Output the [X, Y] coordinate of the center of the cell containing the given text.  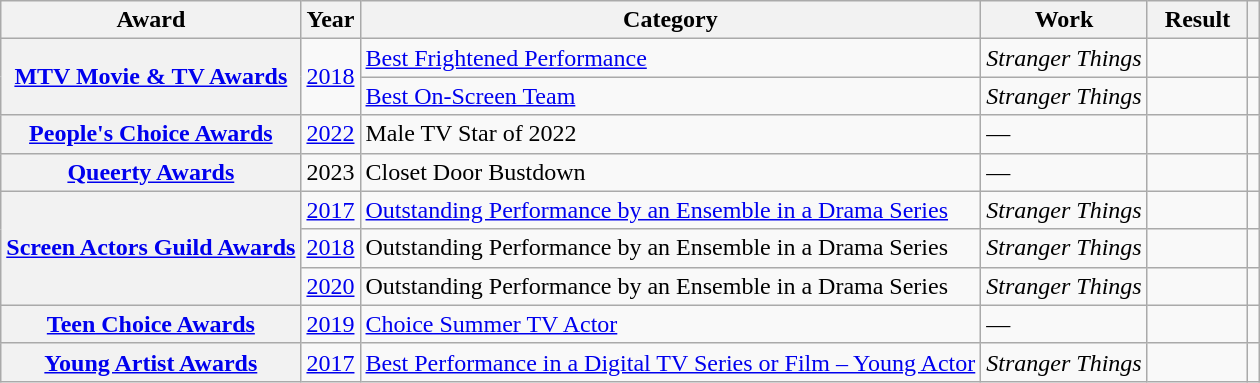
2019 [330, 324]
Best On-Screen Team [670, 96]
Teen Choice Awards [151, 324]
Best Frightened Performance [670, 58]
2023 [330, 172]
Best Performance in a Digital TV Series or Film – Young Actor [670, 362]
Screen Actors Guild Awards [151, 248]
Male TV Star of 2022 [670, 134]
2022 [330, 134]
Award [151, 20]
People's Choice Awards [151, 134]
Result [1198, 20]
Choice Summer TV Actor [670, 324]
Category [670, 20]
Queerty Awards [151, 172]
MTV Movie & TV Awards [151, 77]
Closet Door Bustdown [670, 172]
2020 [330, 286]
Year [330, 20]
Young Artist Awards [151, 362]
Work [1064, 20]
